Detect which cell encompasses the target text, then output its (x, y) center coordinate. 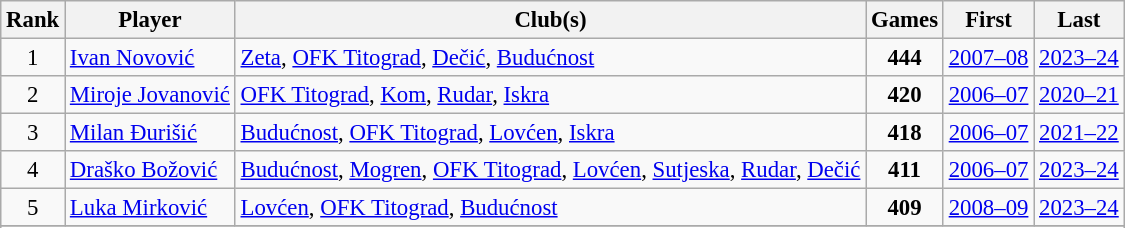
411 (905, 170)
3 (33, 133)
2020–21 (1079, 95)
Milan Đurišić (150, 133)
Rank (33, 20)
Budućnost, OFK Titograd, Lovćen, Iskra (550, 133)
409 (905, 208)
Budućnost, Mogren, OFK Titograd, Lovćen, Sutjeska, Rudar, Dečić (550, 170)
420 (905, 95)
Luka Mirković (150, 208)
5 (33, 208)
444 (905, 58)
4 (33, 170)
2008–09 (988, 208)
2 (33, 95)
Zeta, OFK Titograd, Dečić, Budućnost (550, 58)
2021–22 (1079, 133)
Club(s) (550, 20)
Player (150, 20)
First (988, 20)
Ivan Novović (150, 58)
Last (1079, 20)
Lovćen, OFK Titograd, Budućnost (550, 208)
Miroje Jovanović (150, 95)
2007–08 (988, 58)
OFK Titograd, Kom, Rudar, Iskra (550, 95)
418 (905, 133)
Games (905, 20)
1 (33, 58)
Draško Božović (150, 170)
